Provide the (x, y) coordinate of the cell's center where the given text is located.  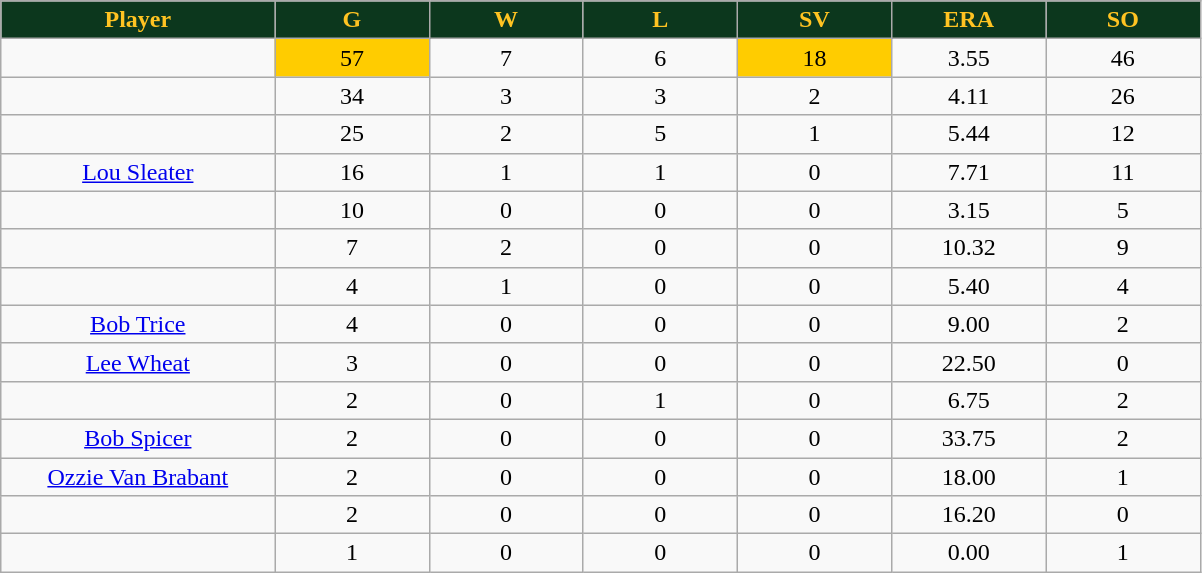
Player (138, 20)
Bob Spicer (138, 438)
Ozzie Van Brabant (138, 477)
33.75 (969, 438)
3.15 (969, 210)
ERA (969, 20)
5.40 (969, 286)
10.32 (969, 248)
10 (352, 210)
0.00 (969, 553)
57 (352, 58)
12 (1123, 134)
W (506, 20)
6 (660, 58)
3.55 (969, 58)
Bob Trice (138, 324)
11 (1123, 172)
18.00 (969, 477)
5.44 (969, 134)
16 (352, 172)
34 (352, 96)
7.71 (969, 172)
18 (814, 58)
9.00 (969, 324)
22.50 (969, 362)
SV (814, 20)
4.11 (969, 96)
G (352, 20)
26 (1123, 96)
Lou Sleater (138, 172)
25 (352, 134)
9 (1123, 248)
46 (1123, 58)
16.20 (969, 515)
Lee Wheat (138, 362)
L (660, 20)
SO (1123, 20)
6.75 (969, 400)
